Return the (x, y) coordinate for the center point of the cell that contains the specified text.  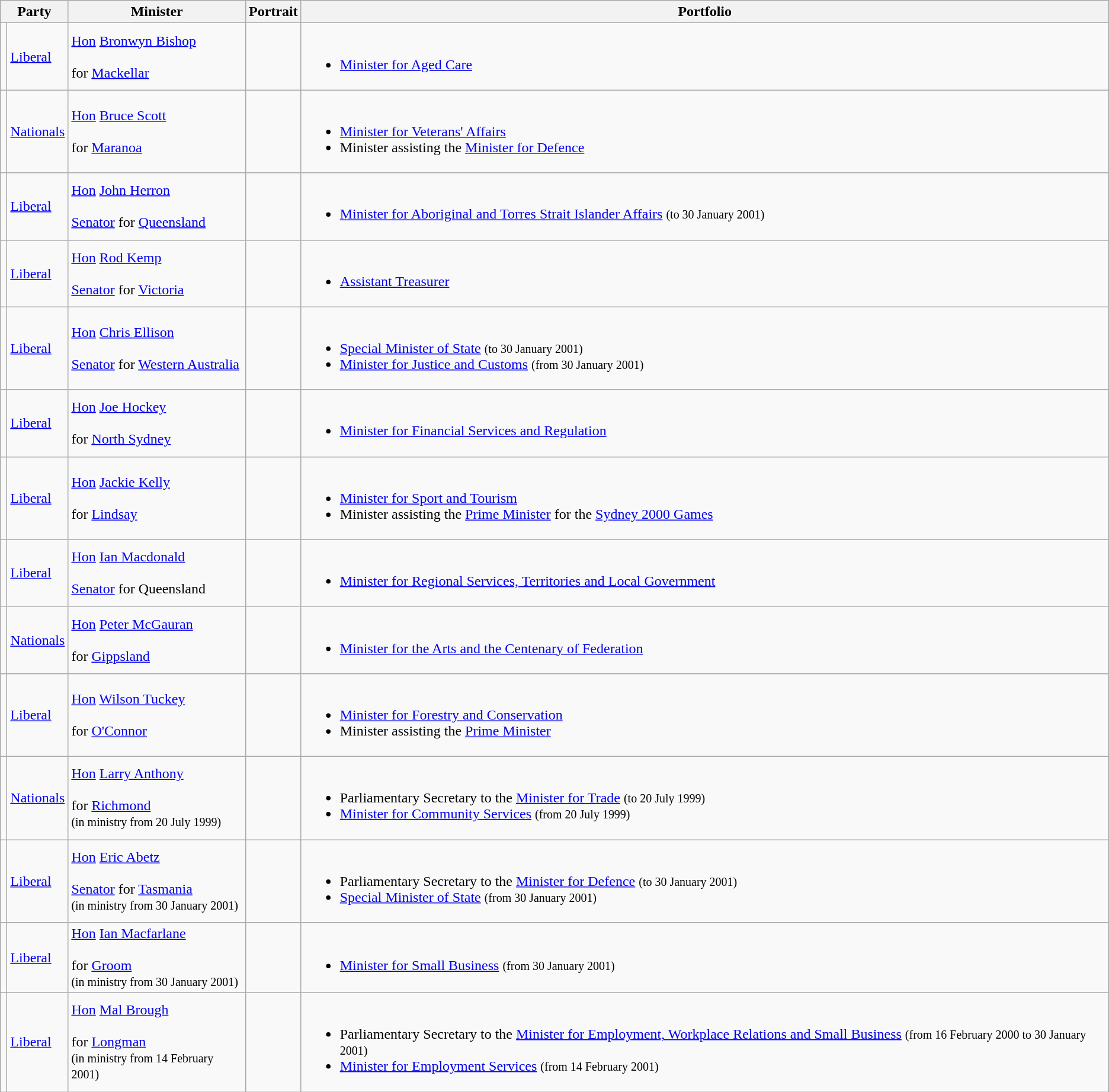
Hon Larry Anthony for Richmond (in ministry from 20 July 1999) (157, 798)
Hon Joe Hockey for North Sydney (157, 423)
Parliamentary Secretary to the Minister for Trade (to 20 July 1999)Minister for Community Services (from 20 July 1999) (705, 798)
Minister for Regional Services, Territories and Local Government (705, 573)
Hon Mal Brough for Longman (in ministry from 14 February 2001) (157, 1042)
Hon Wilson Tuckey for O'Connor (157, 715)
Minister for the Arts and the Centenary of Federation (705, 640)
Portrait (274, 12)
Minister for Forestry and ConservationMinister assisting the Prime Minister (705, 715)
Parliamentary Secretary to the Minister for Defence (to 30 January 2001)Special Minister of State (from 30 January 2001) (705, 881)
Hon John Herron Senator for Queensland (157, 206)
Portfolio (705, 12)
Minister for Small Business (from 30 January 2001) (705, 958)
Hon Ian Macdonald Senator for Queensland (157, 573)
Minister for Sport and TourismMinister assisting the Prime Minister for the Sydney 2000 Games (705, 498)
Hon Ian Macfarlane for Groom (in ministry from 30 January 2001) (157, 958)
Assistant Treasurer (705, 274)
Special Minister of State (to 30 January 2001)Minister for Justice and Customs (from 30 January 2001) (705, 348)
Hon Jackie Kelly for Lindsay (157, 498)
Minister for Financial Services and Regulation (705, 423)
Minister for Veterans' AffairsMinister assisting the Minister for Defence (705, 131)
Party (34, 12)
Hon Bruce Scott for Maranoa (157, 131)
Minister (157, 12)
Minister for Aged Care (705, 57)
Hon Eric Abetz Senator for Tasmania (in ministry from 30 January 2001) (157, 881)
Hon Chris Ellison Senator for Western Australia (157, 348)
Hon Peter McGauran for Gippsland (157, 640)
Minister for Aboriginal and Torres Strait Islander Affairs (to 30 January 2001) (705, 206)
Hon Rod Kemp Senator for Victoria (157, 274)
Hon Bronwyn Bishop for Mackellar (157, 57)
